Return the (x, y) coordinate for the center point of the cell that contains the specified text.  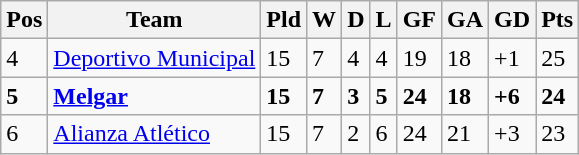
25 (558, 58)
W (324, 20)
+1 (512, 58)
23 (558, 134)
19 (419, 58)
+3 (512, 134)
Alianza Atlético (154, 134)
GA (466, 20)
GD (512, 20)
21 (466, 134)
+6 (512, 96)
Melgar (154, 96)
GF (419, 20)
Pts (558, 20)
2 (356, 134)
L (384, 20)
Pld (284, 20)
3 (356, 96)
D (356, 20)
Pos (24, 20)
Deportivo Municipal (154, 58)
Team (154, 20)
